Find where the given text appears and provide that cell's center as (X, Y) coordinate. 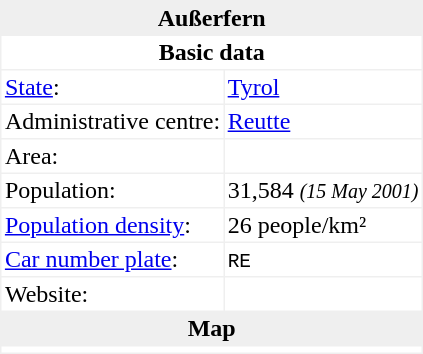
State: (112, 86)
Reutte (324, 122)
Map (212, 328)
Tyrol (324, 86)
Population density: (112, 224)
31,584 (15 May 2001) (324, 190)
Population: (112, 190)
Website: (112, 294)
RE (324, 260)
Area: (112, 156)
26 people/km² (324, 224)
Außerfern (212, 18)
Car number plate: (112, 260)
Basic data (212, 52)
Administrative centre: (112, 122)
